Detect which cell encompasses the target text, then output its (x, y) center coordinate. 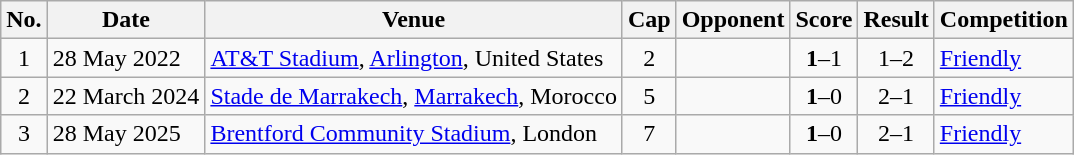
Opponent (733, 20)
Brentford Community Stadium, London (414, 134)
7 (649, 134)
28 May 2025 (126, 134)
Cap (649, 20)
Competition (1004, 20)
1 (24, 58)
22 March 2024 (126, 96)
3 (24, 134)
Score (824, 20)
No. (24, 20)
Stade de Marrakech, Marrakech, Morocco (414, 96)
Date (126, 20)
Venue (414, 20)
28 May 2022 (126, 58)
5 (649, 96)
AT&T Stadium, Arlington, United States (414, 58)
1–1 (824, 58)
1–2 (896, 58)
Result (896, 20)
